Pinpoint the cell where the given text exists, returning its [X, Y] midpoint coordinate. 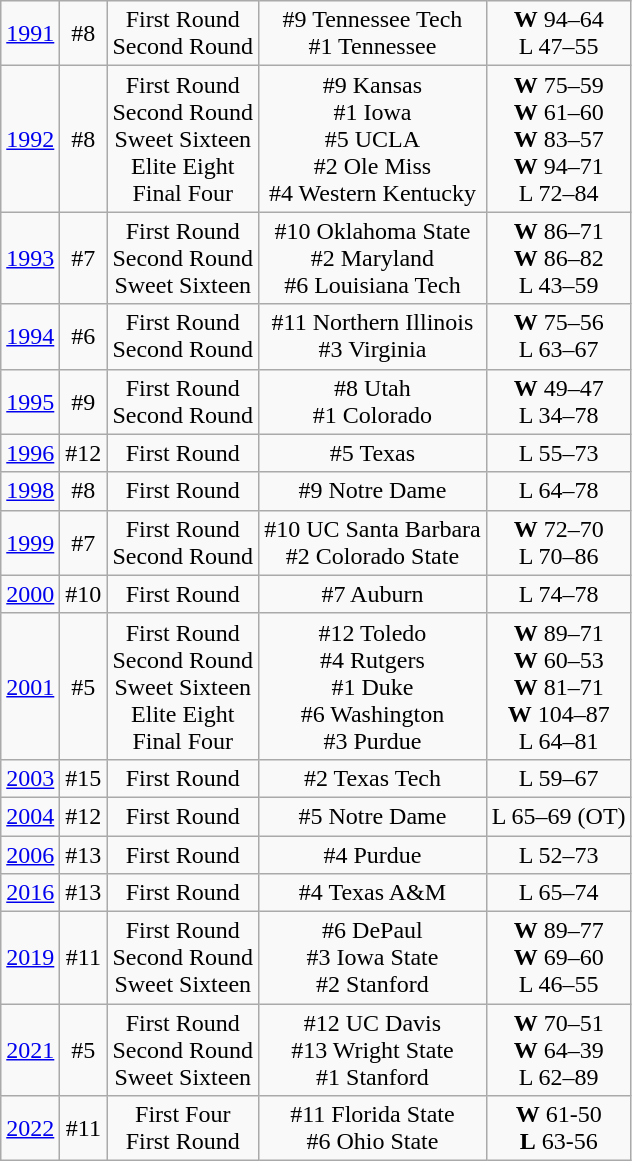
#9 Kansas#1 Iowa#5 UCLA#2 Ole Miss#4 Western Kentucky [373, 139]
1996 [30, 453]
2019 [30, 958]
#12 UC Davis#13 Wright State#1 Stanford [373, 1050]
2004 [30, 816]
1992 [30, 139]
#15 [84, 778]
W 61-50L 63-56 [558, 1128]
#4 Purdue [373, 855]
#12 Toledo#4 Rutgers#1 Duke#6 Washington#3 Purdue [373, 686]
L 65–74 [558, 893]
L 55–73 [558, 453]
#7 Auburn [373, 594]
#6 DePaul#3 Iowa State#2 Stanford [373, 958]
1999 [30, 542]
First FourFirst Round [183, 1128]
1994 [30, 336]
#5 Texas [373, 453]
W 75–56 L 63–67 [558, 336]
W 49–47L 34–78 [558, 402]
#6 [84, 336]
1993 [30, 258]
L 64–78 [558, 491]
2006 [30, 855]
L 74–78 [558, 594]
W 89–77W 69–60L 46–55 [558, 958]
2001 [30, 686]
#2 Texas Tech [373, 778]
#11 Northern Illinois#3 Virginia [373, 336]
2000 [30, 594]
#10 [84, 594]
L 65–69 (OT) [558, 816]
#5 Notre Dame [373, 816]
W 72–70 L 70–86 [558, 542]
1991 [30, 34]
W 70–51W 64–39L 62–89 [558, 1050]
2021 [30, 1050]
2016 [30, 893]
2003 [30, 778]
#9 Tennessee Tech#1 Tennessee [373, 34]
1998 [30, 491]
W 86–71W 86–82L 43–59 [558, 258]
W 94–64L 47–55 [558, 34]
2022 [30, 1128]
#9 Notre Dame [373, 491]
1995 [30, 402]
#11 Florida State#6 Ohio State [373, 1128]
W 89–71W 60–53W 81–71W 104–87L 64–81 [558, 686]
#9 [84, 402]
#8 Utah#1 Colorado [373, 402]
#4 Texas A&M [373, 893]
L 52–73 [558, 855]
L 59–67 [558, 778]
W 75–59W 61–60W 83–57W 94–71 L 72–84 [558, 139]
#10 Oklahoma State #2 Maryland#6 Louisiana Tech [373, 258]
#10 UC Santa Barbara#2 Colorado State [373, 542]
